From the cell containing the given text, extract its center point as (X, Y) coordinate. 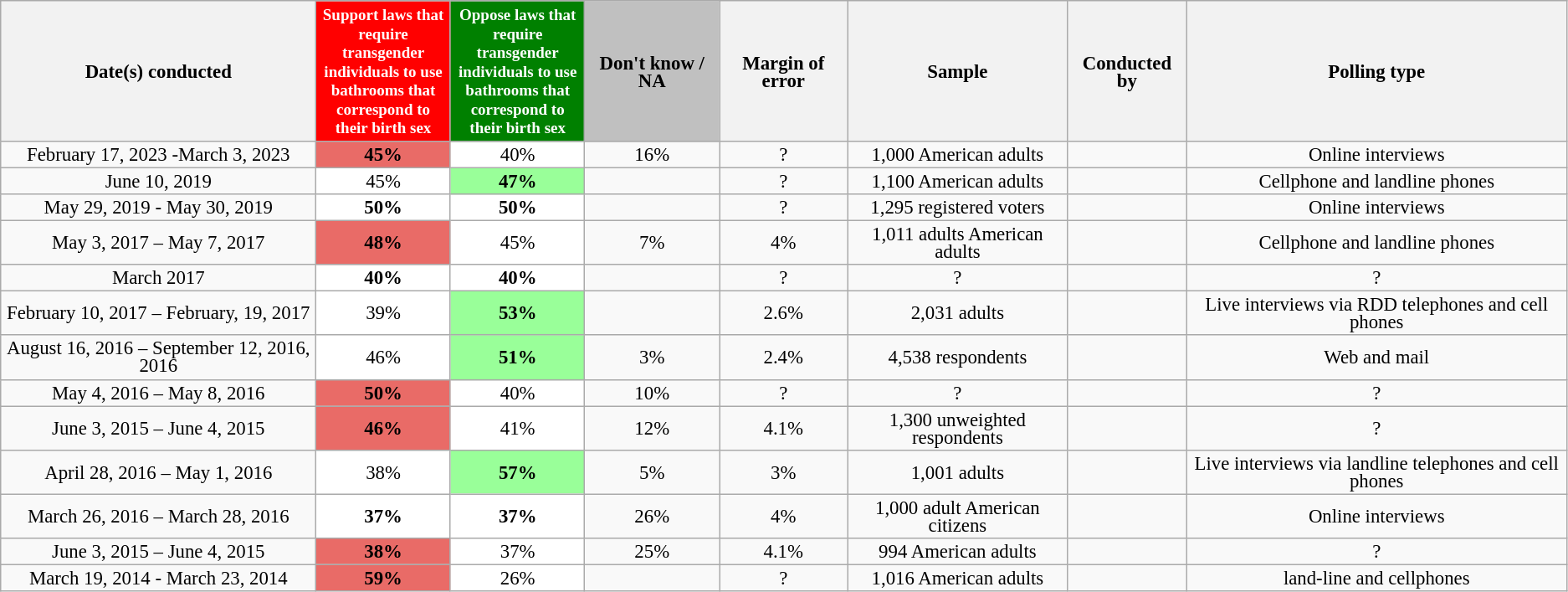
May 4, 2016 – May 8, 2016 (159, 393)
5% (653, 472)
Conducted by (1127, 71)
March 19, 2014 - March 23, 2014 (159, 578)
1,000 American adults (957, 155)
41% (517, 429)
57% (517, 472)
25% (653, 552)
Sample (957, 71)
Date(s) conducted (159, 71)
2.4% (783, 358)
February 17, 2023 -March 3, 2023 (159, 155)
1,001 adults (957, 472)
February 10, 2017 – February, 19, 2017 (159, 313)
April 28, 2016 – May 1, 2016 (159, 472)
53% (517, 313)
March 26, 2016 – March 28, 2016 (159, 516)
May 3, 2017 – May 7, 2017 (159, 243)
16% (653, 155)
March 2017 (159, 278)
1,000 adult American citizens (957, 516)
May 29, 2019 - May 30, 2019 (159, 208)
Web and mail (1376, 358)
1,300 unweighted respondents (957, 429)
1,295 registered voters (957, 208)
1,100 American adults (957, 182)
2.6% (783, 313)
2,031 adults (957, 313)
39% (383, 313)
Support laws that require transgender individuals to use bathrooms that correspond to their birth sex (383, 71)
10% (653, 393)
7% (653, 243)
Live interviews via RDD telephones and cell phones (1376, 313)
994 American adults (957, 552)
Don't know / NA (653, 71)
August 16, 2016 – September 12, 2016, 2016 (159, 358)
1,016 American adults (957, 578)
land-line and cellphones (1376, 578)
June 10, 2019 (159, 182)
47% (517, 182)
Oppose laws that require transgender individuals to use bathrooms that correspond to their birth sex (517, 71)
Polling type (1376, 71)
Margin of error (783, 71)
51% (517, 358)
Live interviews via landline telephones and cell phones (1376, 472)
48% (383, 243)
1,011 adults American adults (957, 243)
59% (383, 578)
4,538 respondents (957, 358)
12% (653, 429)
